Capture the cell that displays the provided text and extract its (X, Y) central coordinate. 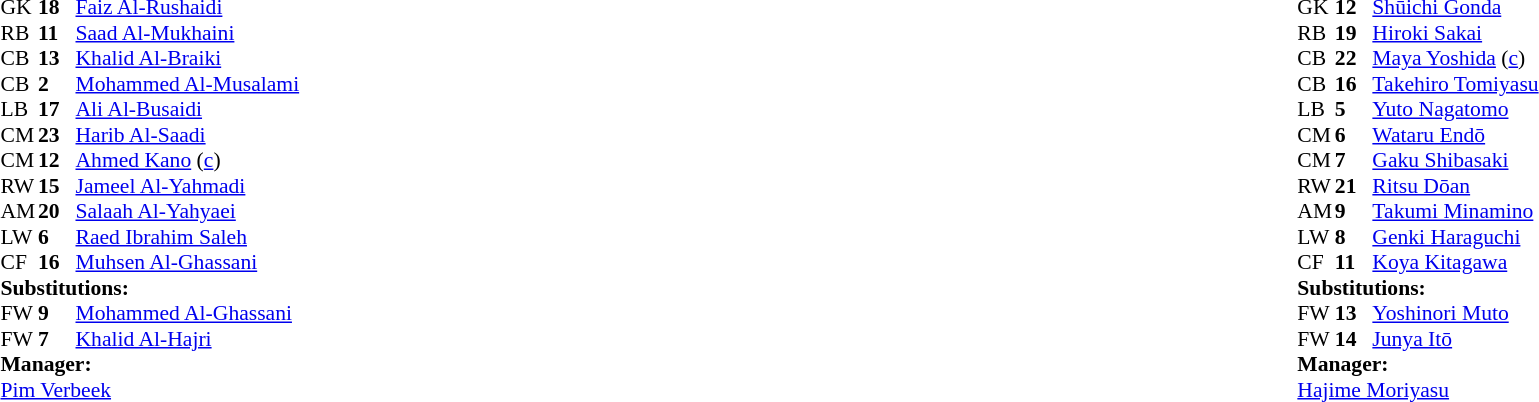
12 (57, 161)
Khalid Al-Hajri (188, 339)
Koya Kitagawa (1455, 263)
Ahmed Kano (c) (188, 161)
Salaah Al-Yahyaei (188, 211)
Genki Haraguchi (1455, 237)
Yoshinori Muto (1455, 313)
Ritsu Dōan (1455, 186)
19 (1354, 33)
17 (57, 109)
Khalid Al-Braiki (188, 59)
21 (1354, 186)
Hiroki Sakai (1455, 33)
Yuto Nagatomo (1455, 109)
8 (1354, 237)
22 (1354, 59)
Takehiro Tomiyasu (1455, 84)
Muhsen Al-Ghassani (188, 263)
Junya Itō (1455, 339)
Saad Al-Mukhaini (188, 33)
Harib Al-Saadi (188, 135)
14 (1354, 339)
2 (57, 84)
Raed Ibrahim Saleh (188, 237)
Mohammed Al-Ghassani (188, 313)
Wataru Endō (1455, 135)
5 (1354, 109)
15 (57, 186)
Takumi Minamino (1455, 211)
Gaku Shibasaki (1455, 161)
Jameel Al-Yahmadi (188, 186)
Ali Al-Busaidi (188, 109)
23 (57, 135)
Maya Yoshida (c) (1455, 59)
20 (57, 211)
Mohammed Al-Musalami (188, 84)
